Identify which cell holds the provided text, then report its (x, y) central coordinate. 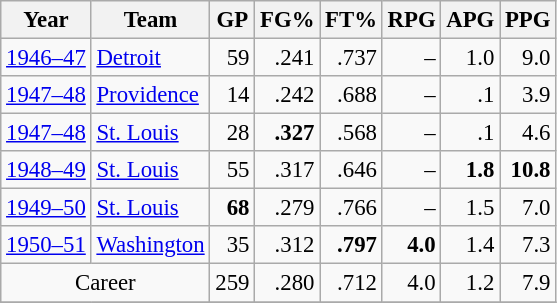
Team (150, 20)
1949–50 (46, 208)
Career (106, 283)
Detroit (150, 58)
28 (232, 133)
35 (232, 245)
Year (46, 20)
Providence (150, 95)
1.4 (470, 245)
.797 (352, 245)
259 (232, 283)
.241 (288, 58)
14 (232, 95)
Washington (150, 245)
.766 (352, 208)
1948–49 (46, 170)
.712 (352, 283)
4.6 (528, 133)
APG (470, 20)
FG% (288, 20)
.317 (288, 170)
1.5 (470, 208)
9.0 (528, 58)
RPG (412, 20)
7.3 (528, 245)
59 (232, 58)
.688 (352, 95)
10.8 (528, 170)
1950–51 (46, 245)
.646 (352, 170)
7.0 (528, 208)
.568 (352, 133)
.279 (288, 208)
.312 (288, 245)
3.9 (528, 95)
.327 (288, 133)
68 (232, 208)
1.0 (470, 58)
1.2 (470, 283)
1.8 (470, 170)
GP (232, 20)
55 (232, 170)
.737 (352, 58)
.280 (288, 283)
.242 (288, 95)
1946–47 (46, 58)
7.9 (528, 283)
PPG (528, 20)
FT% (352, 20)
